Find where the given text appears and provide that cell's center as (x, y) coordinate. 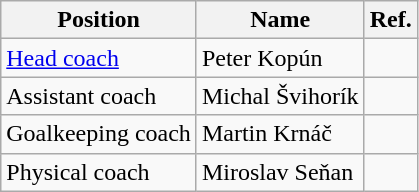
Physical coach (99, 172)
Peter Kopún (280, 58)
Miroslav Seňan (280, 172)
Martin Krnáč (280, 134)
Assistant coach (99, 96)
Name (280, 20)
Michal Švihorík (280, 96)
Position (99, 20)
Ref. (390, 20)
Goalkeeping coach (99, 134)
Head coach (99, 58)
